Find where the given text appears and provide that cell's center as [X, Y] coordinate. 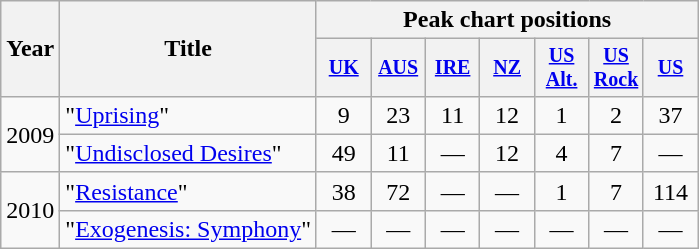
72 [398, 191]
IRE [452, 68]
NZ [507, 68]
"Undisclosed Desires" [188, 153]
"Uprising" [188, 115]
Year [30, 49]
37 [670, 115]
38 [343, 191]
9 [343, 115]
49 [343, 153]
US Rock [616, 68]
2010 [30, 210]
UK [343, 68]
Title [188, 49]
23 [398, 115]
114 [670, 191]
2 [616, 115]
"Resistance" [188, 191]
2009 [30, 134]
US [670, 68]
AUS [398, 68]
"Exogenesis: Symphony" [188, 229]
4 [561, 153]
US Alt. [561, 68]
Peak chart positions [506, 20]
